Output the [X, Y] coordinate of the center of the cell containing the given text.  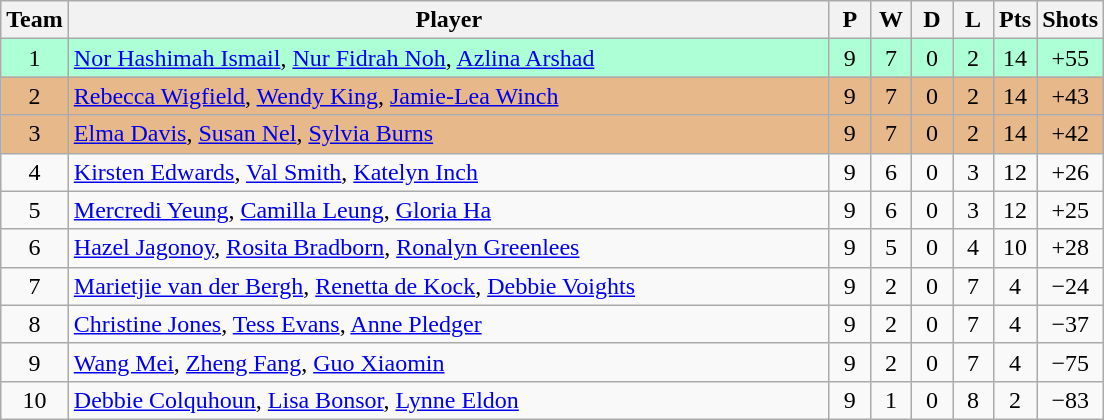
−83 [1070, 400]
Debbie Colquhoun, Lisa Bonsor, Lynne Eldon [448, 400]
Marietjie van der Bergh, Renetta de Kock, Debbie Voights [448, 286]
+55 [1070, 58]
L [974, 20]
Pts [1016, 20]
Kirsten Edwards, Val Smith, Katelyn Inch [448, 172]
P [850, 20]
Rebecca Wigfield, Wendy King, Jamie-Lea Winch [448, 96]
Team [35, 20]
−75 [1070, 362]
Player [448, 20]
+42 [1070, 134]
Shots [1070, 20]
−24 [1070, 286]
D [932, 20]
−37 [1070, 324]
Elma Davis, Susan Nel, Sylvia Burns [448, 134]
Wang Mei, Zheng Fang, Guo Xiaomin [448, 362]
Nor Hashimah Ismail, Nur Fidrah Noh, Azlina Arshad [448, 58]
Hazel Jagonoy, Rosita Bradborn, Ronalyn Greenlees [448, 248]
+28 [1070, 248]
+43 [1070, 96]
+25 [1070, 210]
W [890, 20]
Christine Jones, Tess Evans, Anne Pledger [448, 324]
Mercredi Yeung, Camilla Leung, Gloria Ha [448, 210]
+26 [1070, 172]
